Return the [x, y] coordinate for the center point of the cell that contains the specified text.  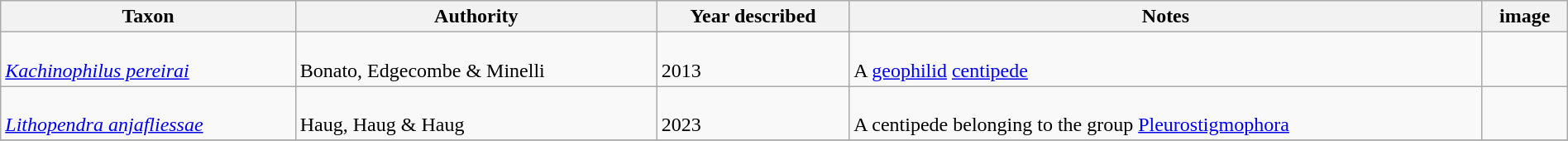
Authority [476, 17]
A centipede belonging to the group Pleurostigmophora [1166, 113]
Year described [753, 17]
Bonato, Edgecombe & Minelli [476, 60]
A geophilid centipede [1166, 60]
Taxon [148, 17]
Notes [1166, 17]
Lithopendra anjafliessae [148, 113]
Kachinophilus pereirai [148, 60]
image [1525, 17]
Haug, Haug & Haug [476, 113]
2013 [753, 60]
2023 [753, 113]
